Scan for the cell matching the given text and deliver its (X, Y) coordinate at center. 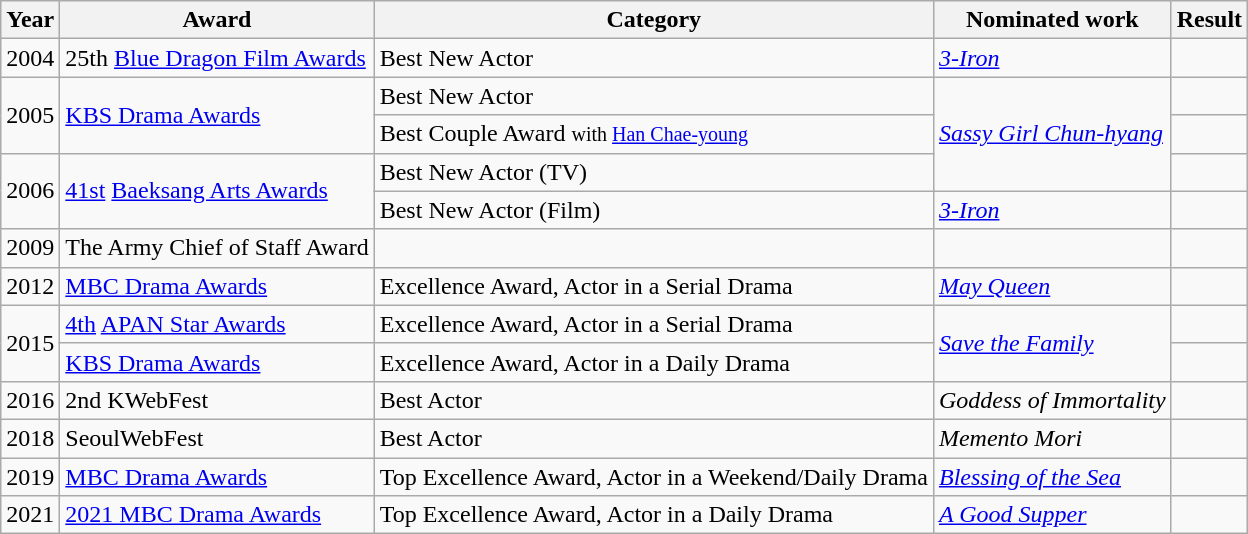
2019 (30, 477)
Result (1209, 20)
Goddess of Immortality (1052, 400)
May Queen (1052, 286)
2005 (30, 115)
2018 (30, 438)
Top Excellence Award, Actor in a Daily Drama (654, 515)
Sassy Girl Chun-hyang (1052, 134)
25th Blue Dragon Film Awards (217, 58)
2016 (30, 400)
SeoulWebFest (217, 438)
Best Couple Award with Han Chae-young (654, 134)
4th APAN Star Awards (217, 324)
2009 (30, 248)
2021 (30, 515)
2015 (30, 343)
Save the Family (1052, 343)
Award (217, 20)
Nominated work (1052, 20)
Year (30, 20)
2004 (30, 58)
Excellence Award, Actor in a Daily Drama (654, 362)
Category (654, 20)
Best New Actor (Film) (654, 210)
Memento Mori (1052, 438)
The Army Chief of Staff Award (217, 248)
Blessing of the Sea (1052, 477)
2021 MBC Drama Awards (217, 515)
41st Baeksang Arts Awards (217, 191)
Best New Actor (TV) (654, 172)
A Good Supper (1052, 515)
2nd KWebFest (217, 400)
2006 (30, 191)
2012 (30, 286)
Top Excellence Award, Actor in a Weekend/Daily Drama (654, 477)
